Pinpoint the cell where the given text exists, returning its (X, Y) midpoint coordinate. 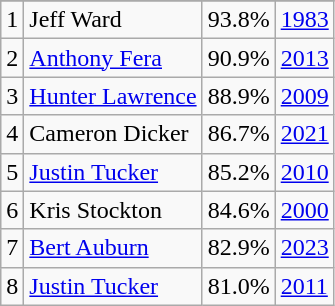
2011 (304, 286)
90.9% (238, 58)
5 (12, 172)
Anthony Fera (113, 58)
2009 (304, 96)
2010 (304, 172)
2 (12, 58)
85.2% (238, 172)
3 (12, 96)
2023 (304, 248)
Hunter Lawrence (113, 96)
2021 (304, 134)
Cameron Dicker (113, 134)
2013 (304, 58)
82.9% (238, 248)
Bert Auburn (113, 248)
2000 (304, 210)
86.7% (238, 134)
Jeff Ward (113, 20)
88.9% (238, 96)
84.6% (238, 210)
93.8% (238, 20)
81.0% (238, 286)
Kris Stockton (113, 210)
8 (12, 286)
1983 (304, 20)
1 (12, 20)
4 (12, 134)
7 (12, 248)
6 (12, 210)
